Provide the [X, Y] coordinate of the cell's center where the given text is located.  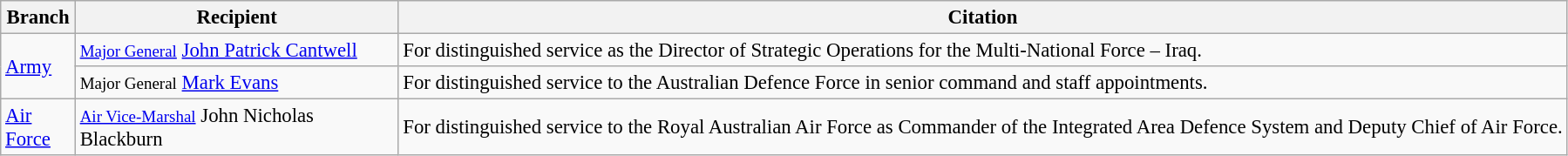
For distinguished service to the Australian Defence Force in senior command and staff appointments. [983, 83]
Major General John Patrick Cantwell [237, 51]
Branch [38, 17]
Major General Mark Evans [237, 83]
Air Vice-Marshal John Nicholas Blackburn [237, 127]
Recipient [237, 17]
For distinguished service to the Royal Australian Air Force as Commander of the Integrated Area Defence System and Deputy Chief of Air Force. [983, 127]
Army [38, 66]
Air Force [38, 127]
For distinguished service as the Director of Strategic Operations for the Multi-National Force – Iraq. [983, 51]
Citation [983, 17]
